Identify which cell holds the provided text, then report its (X, Y) central coordinate. 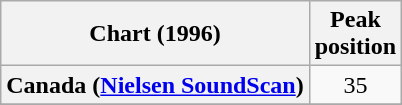
Chart (1996) (155, 34)
35 (355, 85)
Canada (Nielsen SoundScan) (155, 85)
Peakposition (355, 34)
